Find where the given text appears and provide that cell's center as (x, y) coordinate. 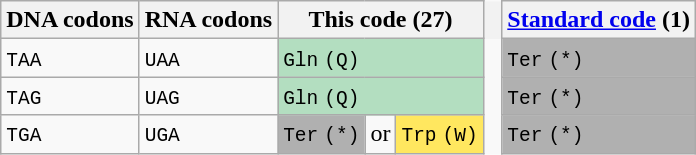
TAG (70, 96)
This code (27) (381, 20)
DNA codons (70, 20)
Standard code (1) (599, 20)
RNA codons (208, 20)
or (380, 134)
UGA (208, 134)
TGA (70, 134)
TAA (70, 58)
Trp (W) (440, 134)
UAG (208, 96)
UAA (208, 58)
